Find where the given text appears and provide that cell's center as [x, y] coordinate. 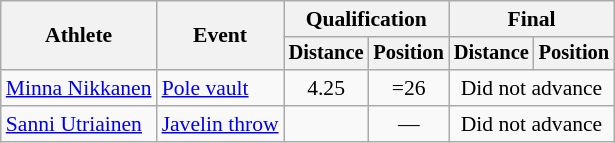
Final [532, 19]
Athlete [79, 36]
Javelin throw [220, 124]
Pole vault [220, 88]
4.25 [326, 88]
Sanni Utriainen [79, 124]
Event [220, 36]
Minna Nikkanen [79, 88]
=26 [408, 88]
Qualification [366, 19]
— [408, 124]
